Output the [X, Y] coordinate of the center of the cell containing the given text.  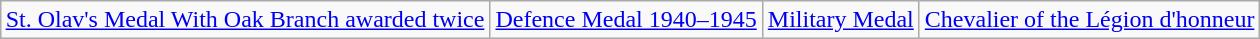
Defence Medal 1940–1945 [626, 20]
Military Medal [840, 20]
Chevalier of the Légion d'honneur [1090, 20]
St. Olav's Medal With Oak Branch awarded twice [245, 20]
